For the text-containing cell, return its midpoint in (X, Y) coordinate format. 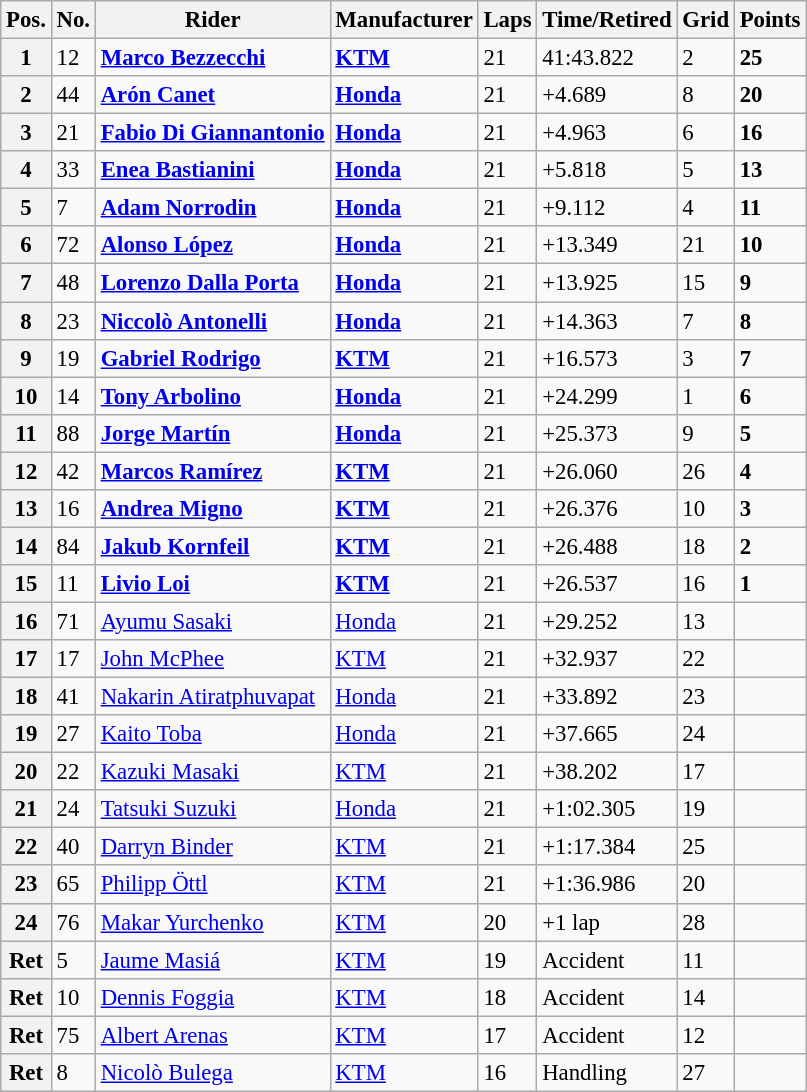
Marco Bezzecchi (212, 58)
75 (73, 1035)
Tatsuki Suzuki (212, 809)
Kaito Toba (212, 734)
+1:17.384 (607, 847)
Makar Yurchenko (212, 922)
+4.963 (607, 133)
71 (73, 621)
+38.202 (607, 772)
+1 lap (607, 922)
Alonso López (212, 245)
Manufacturer (404, 20)
Enea Bastianini (212, 170)
Kazuki Masaki (212, 772)
Jakub Kornfeil (212, 546)
Marcos Ramírez (212, 471)
Arón Canet (212, 95)
44 (73, 95)
Dennis Foggia (212, 997)
Laps (508, 20)
Darryn Binder (212, 847)
+14.363 (607, 321)
+26.376 (607, 509)
84 (73, 546)
Andrea Migno (212, 509)
+33.892 (607, 697)
Gabriel Rodrigo (212, 358)
Philipp Öttl (212, 885)
+16.573 (607, 358)
+26.488 (607, 546)
John McPhee (212, 659)
+26.537 (607, 584)
+1:02.305 (607, 809)
Nakarin Atiratphuvapat (212, 697)
40 (73, 847)
Grid (706, 20)
+26.060 (607, 471)
72 (73, 245)
33 (73, 170)
Pos. (26, 20)
41 (73, 697)
Niccolò Antonelli (212, 321)
Tony Arbolino (212, 396)
+13.349 (607, 245)
+9.112 (607, 208)
+37.665 (607, 734)
42 (73, 471)
Rider (212, 20)
Livio Loi (212, 584)
+1:36.986 (607, 885)
Nicolò Bulega (212, 1073)
Handling (607, 1073)
Jorge Martín (212, 433)
41:43.822 (607, 58)
Lorenzo Dalla Porta (212, 283)
+4.689 (607, 95)
76 (73, 922)
Fabio Di Giannantonio (212, 133)
Ayumu Sasaki (212, 621)
26 (706, 471)
+13.925 (607, 283)
28 (706, 922)
+32.937 (607, 659)
48 (73, 283)
+5.818 (607, 170)
88 (73, 433)
+24.299 (607, 396)
Time/Retired (607, 20)
65 (73, 885)
No. (73, 20)
Albert Arenas (212, 1035)
Points (770, 20)
+25.373 (607, 433)
Adam Norrodin (212, 208)
Jaume Masiá (212, 960)
+29.252 (607, 621)
